Detect which cell encompasses the target text, then output its (X, Y) center coordinate. 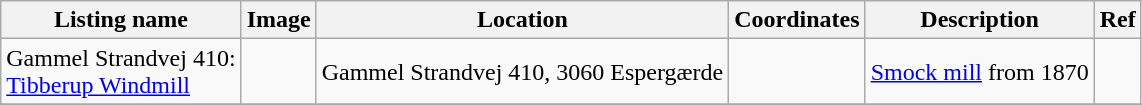
Smock mill from 1870 (980, 72)
Gammel Strandvej 410: Tibberup Windmill (121, 72)
Image (278, 20)
Ref (1118, 20)
Coordinates (797, 20)
Location (522, 20)
Listing name (121, 20)
Description (980, 20)
Gammel Strandvej 410, 3060 Espergærde (522, 72)
